Search for the cell housing the specified text and yield its (X, Y) center coordinate. 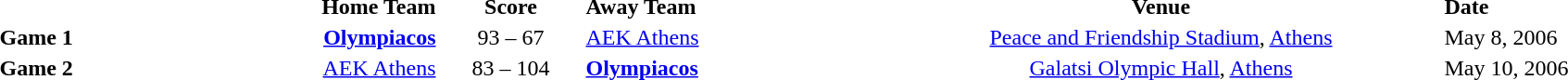
Peace and Friendship Stadium, Athens (1161, 37)
93 – 67 (511, 37)
AEK Athens (732, 37)
Olympiacos (290, 37)
